Search for the cell housing the specified text and yield its (x, y) center coordinate. 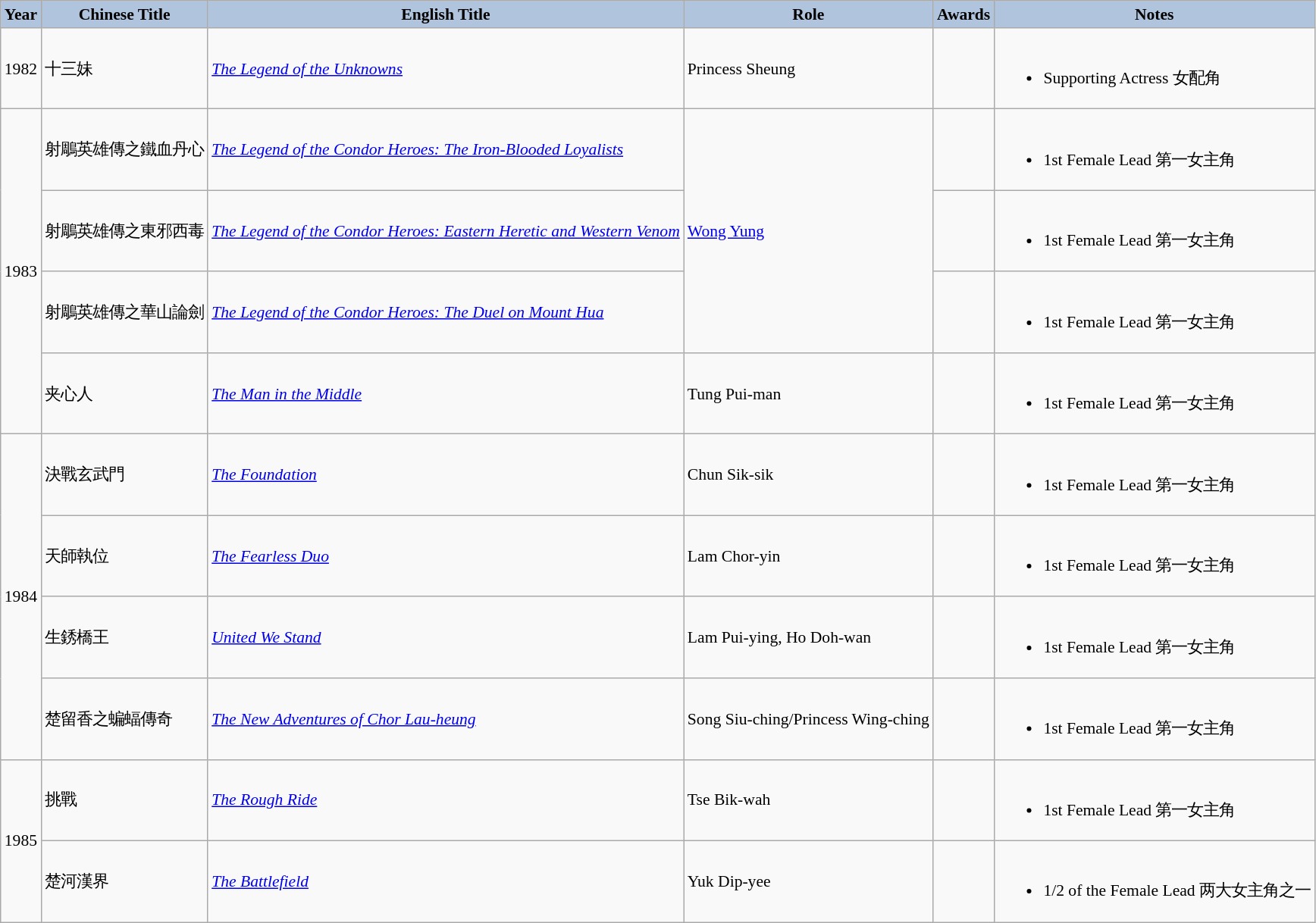
Yuk Dip-yee (808, 882)
Year (21, 14)
1982 (21, 68)
Awards (963, 14)
1/2 of the Female Lead 两大女主角之一 (1154, 882)
The Battlefield (446, 882)
The New Adventures of Chor Lau-heung (446, 718)
天師執位 (124, 556)
Notes (1154, 14)
Song Siu-ching/Princess Wing-ching (808, 718)
楚河漢界 (124, 882)
射鵰英雄傳之東邪西毒 (124, 230)
The Man in the Middle (446, 394)
楚留香之蝙蝠傳奇 (124, 718)
Tung Pui-man (808, 394)
United We Stand (446, 638)
1985 (21, 841)
1984 (21, 597)
Chun Sik-sik (808, 474)
射鵰英雄傳之鐵血丹心 (124, 150)
English Title (446, 14)
The Foundation (446, 474)
The Legend of the Condor Heroes: The Iron-Blooded Loyalists (446, 150)
1983 (21, 271)
The Fearless Duo (446, 556)
挑戰 (124, 800)
夹心人 (124, 394)
The Legend of the Unknowns (446, 68)
Tse Bik-wah (808, 800)
The Legend of the Condor Heroes: The Duel on Mount Hua (446, 312)
Supporting Actress 女配角 (1154, 68)
The Legend of the Condor Heroes: Eastern Heretic and Western Venom (446, 230)
射鵰英雄傳之華山論劍 (124, 312)
Lam Chor-yin (808, 556)
Chinese Title (124, 14)
Wong Yung (808, 231)
生銹橋王 (124, 638)
十三妹 (124, 68)
The Rough Ride (446, 800)
Princess Sheung (808, 68)
Role (808, 14)
Lam Pui-ying, Ho Doh-wan (808, 638)
決戰玄武門 (124, 474)
